Return the (X, Y) coordinate for the center point of the cell that contains the specified text.  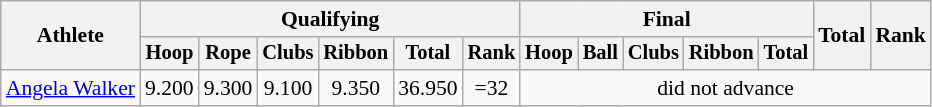
9.200 (170, 88)
Ball (600, 54)
Angela Walker (70, 88)
=32 (492, 88)
Qualifying (330, 19)
Athlete (70, 36)
9.300 (228, 88)
Final (666, 19)
9.350 (356, 88)
9.100 (288, 88)
did not advance (726, 88)
Rope (228, 54)
36.950 (428, 88)
